Determine the (X, Y) coordinate at the center of the cell enclosing the given text.  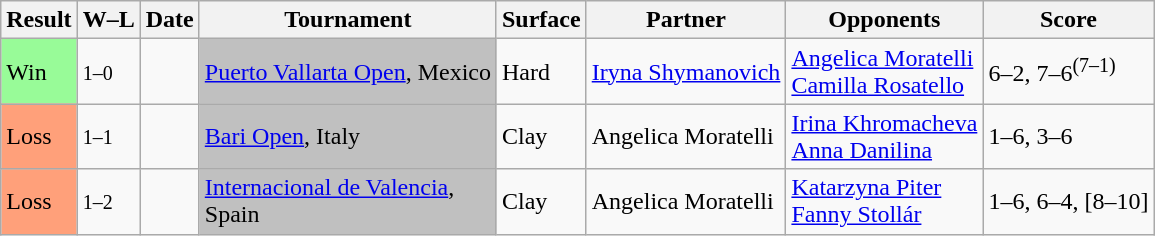
Date (170, 20)
Score (1068, 20)
Puerto Vallarta Open, Mexico (348, 72)
Angelica Moratelli Camilla Rosatello (884, 72)
Opponents (884, 20)
6–2, 7–6(7–1) (1068, 72)
Irina Khromacheva Anna Danilina (884, 136)
1–0 (108, 72)
Tournament (348, 20)
1–6, 3–6 (1068, 136)
1–1 (108, 136)
1–6, 6–4, [8–10] (1068, 202)
W–L (108, 20)
Surface (541, 20)
Win (39, 72)
Bari Open, Italy (348, 136)
Result (39, 20)
Internacional de Valencia, Spain (348, 202)
1–2 (108, 202)
Hard (541, 72)
Katarzyna Piter Fanny Stollár (884, 202)
Partner (686, 20)
Iryna Shymanovich (686, 72)
